Find where the given text appears and provide that cell's center as (X, Y) coordinate. 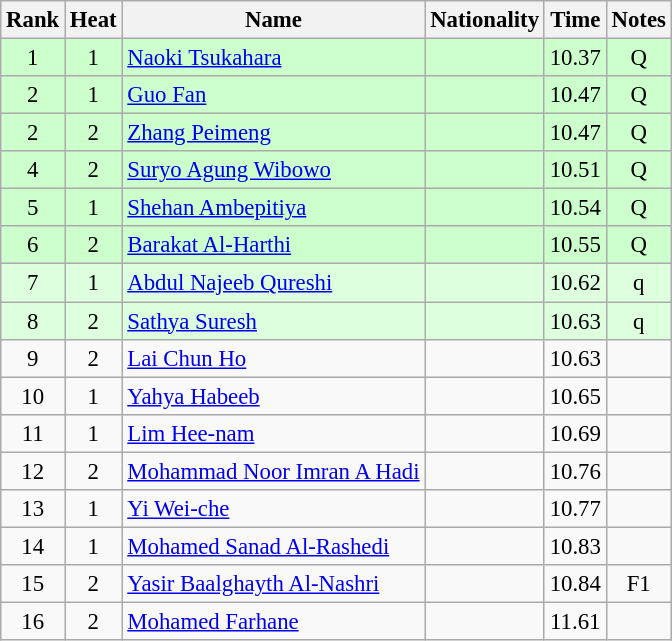
Mohamed Farhane (274, 621)
Yahya Habeeb (274, 396)
Suryo Agung Wibowo (274, 170)
Rank (33, 20)
4 (33, 170)
10.65 (575, 396)
Yasir Baalghayth Al-Nashri (274, 584)
Name (274, 20)
F1 (638, 584)
Lai Chun Ho (274, 358)
Time (575, 20)
Shehan Ambepitiya (274, 208)
Guo Fan (274, 95)
5 (33, 208)
Barakat Al-Harthi (274, 245)
14 (33, 546)
7 (33, 283)
Mohammad Noor Imran A Hadi (274, 471)
10.69 (575, 433)
Abdul Najeeb Qureshi (274, 283)
6 (33, 245)
10.55 (575, 245)
Naoki Tsukahara (274, 58)
10.62 (575, 283)
10.76 (575, 471)
8 (33, 321)
10.83 (575, 546)
Nationality (484, 20)
Heat (94, 20)
Sathya Suresh (274, 321)
10.37 (575, 58)
Mohamed Sanad Al-Rashedi (274, 546)
Yi Wei-che (274, 509)
10.77 (575, 509)
11 (33, 433)
10.51 (575, 170)
Lim Hee-nam (274, 433)
12 (33, 471)
9 (33, 358)
16 (33, 621)
10.84 (575, 584)
Notes (638, 20)
10.54 (575, 208)
11.61 (575, 621)
Zhang Peimeng (274, 133)
13 (33, 509)
15 (33, 584)
10 (33, 396)
